Extract the [X, Y] coordinate from the center of the cell holding the provided text.  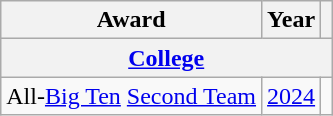
Year [292, 20]
All-Big Ten Second Team [132, 96]
Award [132, 20]
College [166, 58]
2024 [292, 96]
